Provide the (X, Y) coordinate of the cell's center where the given text is located.  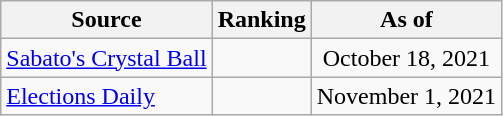
Ranking (262, 20)
October 18, 2021 (406, 58)
As of (406, 20)
Sabato's Crystal Ball (106, 58)
November 1, 2021 (406, 96)
Elections Daily (106, 96)
Source (106, 20)
